Capture the cell that displays the provided text and extract its [x, y] central coordinate. 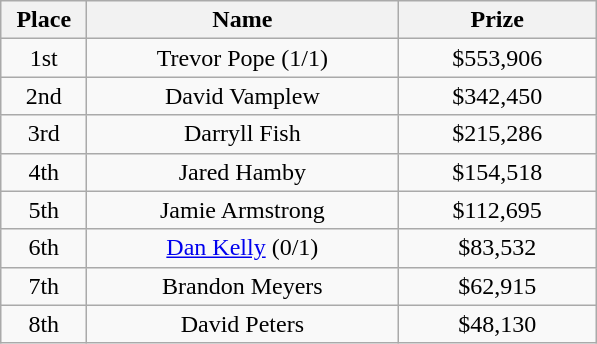
David Peters [242, 324]
$62,915 [498, 286]
$342,450 [498, 96]
Jamie Armstrong [242, 210]
Name [242, 20]
Prize [498, 20]
5th [44, 210]
Dan Kelly (0/1) [242, 248]
Trevor Pope (1/1) [242, 58]
8th [44, 324]
David Vamplew [242, 96]
7th [44, 286]
1st [44, 58]
Place [44, 20]
$112,695 [498, 210]
6th [44, 248]
$83,532 [498, 248]
Jared Hamby [242, 172]
$553,906 [498, 58]
Darryll Fish [242, 134]
$48,130 [498, 324]
4th [44, 172]
$154,518 [498, 172]
3rd [44, 134]
$215,286 [498, 134]
Brandon Meyers [242, 286]
2nd [44, 96]
